Scan for the cell matching the given text and deliver its [X, Y] coordinate at center. 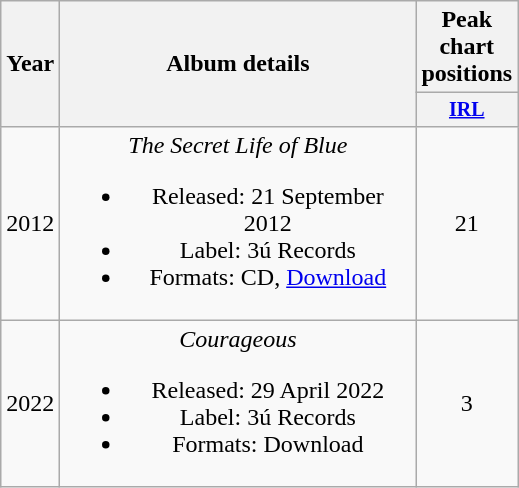
2012 [30, 223]
CourageousReleased: 29 April 2022Label: 3ú RecordsFormats: Download [238, 404]
2022 [30, 404]
IRL [467, 110]
Album details [238, 64]
Peak chart positions [467, 47]
3 [467, 404]
The Secret Life of BlueReleased: 21 September 2012Label: 3ú RecordsFormats: CD, Download [238, 223]
Year [30, 64]
21 [467, 223]
